For the text-containing cell, return its midpoint in (x, y) coordinate format. 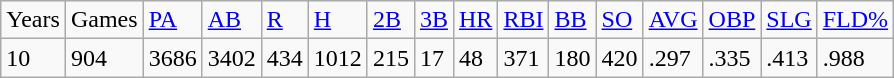
904 (104, 58)
Years (34, 20)
17 (434, 58)
2B (390, 20)
48 (475, 58)
SO (620, 20)
420 (620, 58)
H (338, 20)
OBP (732, 20)
HR (475, 20)
Games (104, 20)
FLD% (855, 20)
RBI (524, 20)
R (284, 20)
3686 (172, 58)
371 (524, 58)
3402 (232, 58)
3B (434, 20)
.413 (789, 58)
180 (572, 58)
SLG (789, 20)
434 (284, 58)
10 (34, 58)
.297 (673, 58)
215 (390, 58)
PA (172, 20)
AB (232, 20)
BB (572, 20)
AVG (673, 20)
.988 (855, 58)
.335 (732, 58)
1012 (338, 58)
